Identify which cell holds the provided text, then report its (x, y) central coordinate. 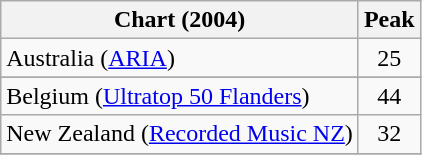
Belgium (Ultratop 50 Flanders) (180, 96)
25 (389, 58)
Chart (2004) (180, 20)
44 (389, 96)
New Zealand (Recorded Music NZ) (180, 134)
32 (389, 134)
Peak (389, 20)
Australia (ARIA) (180, 58)
